Provide the [x, y] coordinate of the cell's center where the given text is located.  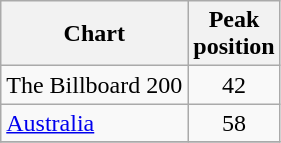
The Billboard 200 [94, 85]
Chart [94, 34]
Peakposition [234, 34]
42 [234, 85]
58 [234, 123]
Australia [94, 123]
